Find where the given text appears and provide that cell's center as [X, Y] coordinate. 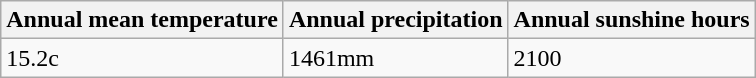
15.2c [142, 58]
Annual sunshine hours [632, 20]
Annual precipitation [396, 20]
2100 [632, 58]
1461mm [396, 58]
Annual mean temperature [142, 20]
